Return [X, Y] of the center of cell containing provided text 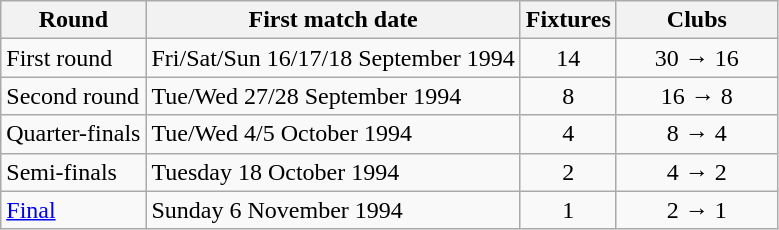
Second round [74, 96]
Round [74, 20]
4 [568, 134]
2 [568, 172]
Clubs [696, 20]
First round [74, 58]
Fixtures [568, 20]
Sunday 6 November 1994 [333, 210]
14 [568, 58]
Semi-finals [74, 172]
Tuesday 18 October 1994 [333, 172]
Tue/Wed 4/5 October 1994 [333, 134]
Fri/Sat/Sun 16/17/18 September 1994 [333, 58]
2 → 1 [696, 210]
1 [568, 210]
16 → 8 [696, 96]
Quarter-finals [74, 134]
Tue/Wed 27/28 September 1994 [333, 96]
8 → 4 [696, 134]
8 [568, 96]
30 → 16 [696, 58]
4 → 2 [696, 172]
Final [74, 210]
First match date [333, 20]
